Identify which cell holds the provided text, then report its (X, Y) central coordinate. 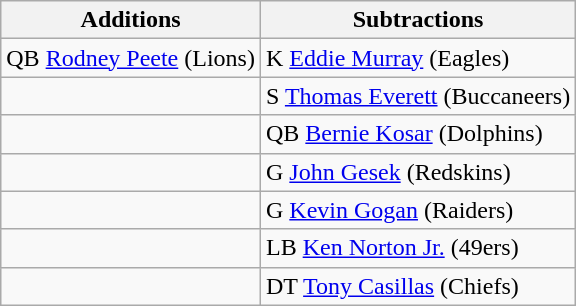
S Thomas Everett (Buccaneers) (418, 96)
G John Gesek (Redskins) (418, 172)
G Kevin Gogan (Raiders) (418, 210)
QB Bernie Kosar (Dolphins) (418, 134)
Additions (131, 20)
LB Ken Norton Jr. (49ers) (418, 248)
K Eddie Murray (Eagles) (418, 58)
DT Tony Casillas (Chiefs) (418, 286)
QB Rodney Peete (Lions) (131, 58)
Subtractions (418, 20)
